Return [x, y] of the center of cell containing provided text 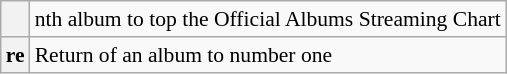
re [16, 55]
Return of an album to number one [268, 55]
nth album to top the Official Albums Streaming Chart [268, 19]
